Search for the cell housing the specified text and yield its (X, Y) center coordinate. 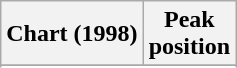
Chart (1998) (72, 34)
Peakposition (189, 34)
